For the text-containing cell, return its midpoint in (x, y) coordinate format. 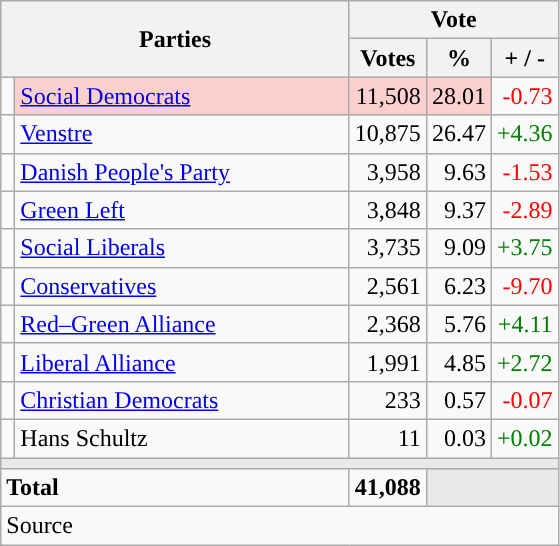
0.57 (458, 400)
Conservatives (182, 286)
3,958 (388, 172)
9.09 (458, 248)
9.37 (458, 210)
+0.02 (524, 438)
Liberal Alliance (182, 362)
1,991 (388, 362)
Votes (388, 58)
6.23 (458, 286)
% (458, 58)
3,848 (388, 210)
Source (280, 526)
2,368 (388, 324)
Hans Schultz (182, 438)
-9.70 (524, 286)
11,508 (388, 96)
4.85 (458, 362)
Social Liberals (182, 248)
+4.11 (524, 324)
9.63 (458, 172)
41,088 (388, 488)
+ / - (524, 58)
-2.89 (524, 210)
+3.75 (524, 248)
-1.53 (524, 172)
Danish People's Party (182, 172)
2,561 (388, 286)
Parties (176, 39)
Green Left (182, 210)
Venstre (182, 134)
233 (388, 400)
Red–Green Alliance (182, 324)
28.01 (458, 96)
-0.07 (524, 400)
+2.72 (524, 362)
+4.36 (524, 134)
10,875 (388, 134)
Christian Democrats (182, 400)
11 (388, 438)
26.47 (458, 134)
5.76 (458, 324)
Total (176, 488)
3,735 (388, 248)
-0.73 (524, 96)
Social Democrats (182, 96)
Vote (454, 20)
0.03 (458, 438)
